Locate the cell with the specified text and output its [x, y] center coordinate. 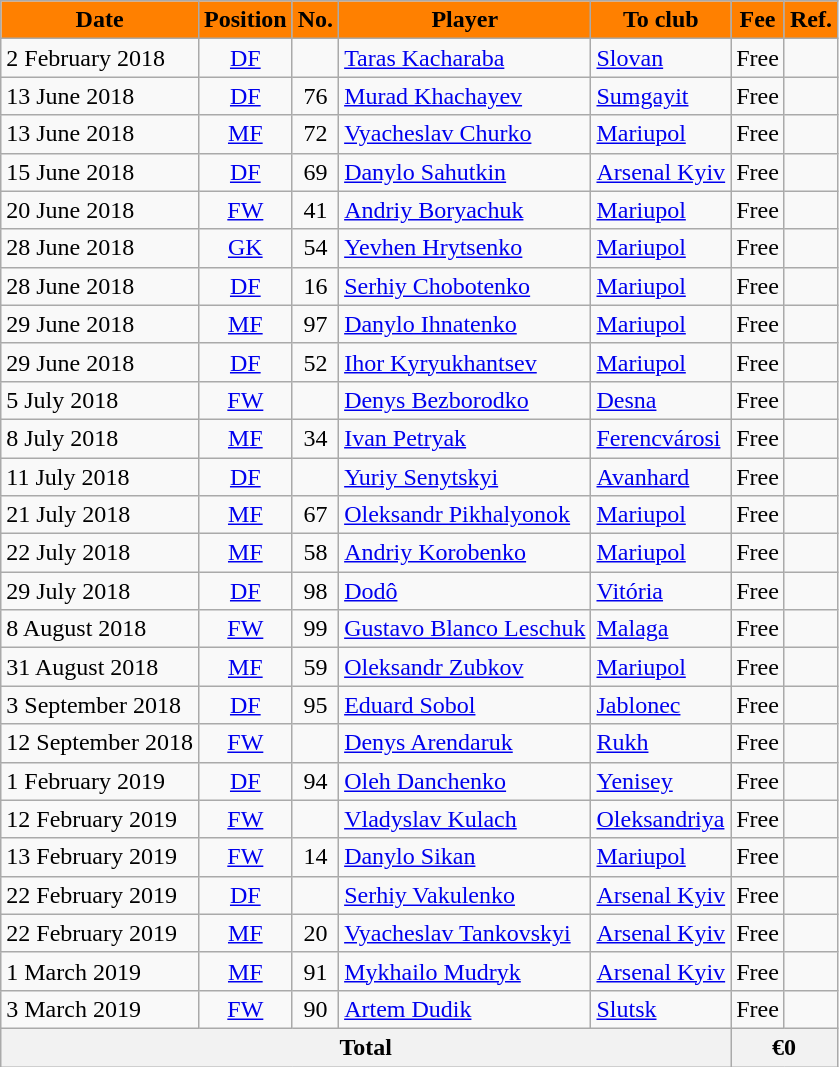
Position [245, 20]
12 February 2019 [100, 819]
Yenisey [661, 781]
34 [315, 438]
20 June 2018 [100, 210]
Malaga [661, 629]
14 [315, 857]
Oleksandr Zubkov [465, 667]
72 [315, 134]
Danylo Sahutkin [465, 172]
Fee [758, 20]
Danylo Ihnatenko [465, 324]
29 July 2018 [100, 591]
Oleksandr Pikhalyonok [465, 515]
Oleh Danchenko [465, 781]
15 June 2018 [100, 172]
Ferencvárosi [661, 438]
76 [315, 96]
97 [315, 324]
Andriy Boryachuk [465, 210]
Vyacheslav Churko [465, 134]
Taras Kacharaba [465, 58]
Yevhen Hrytsenko [465, 248]
Vyacheslav Tankovskyi [465, 933]
58 [315, 553]
No. [315, 20]
€0 [784, 1047]
Gustavo Blanco Leschuk [465, 629]
8 July 2018 [100, 438]
Avanhard [661, 477]
Desna [661, 400]
Sumgayit [661, 96]
91 [315, 971]
Rukh [661, 743]
41 [315, 210]
1 March 2019 [100, 971]
13 February 2019 [100, 857]
22 July 2018 [100, 553]
Player [465, 20]
Ihor Kyryukhantsev [465, 362]
Jablonec [661, 705]
Andriy Korobenko [465, 553]
Slutsk [661, 1009]
16 [315, 286]
1 February 2019 [100, 781]
98 [315, 591]
67 [315, 515]
69 [315, 172]
90 [315, 1009]
Vitória [661, 591]
Yuriy Senytskyi [465, 477]
Date [100, 20]
Denys Bezborodko [465, 400]
99 [315, 629]
8 August 2018 [100, 629]
2 February 2018 [100, 58]
11 July 2018 [100, 477]
21 July 2018 [100, 515]
Ivan Petryak [465, 438]
GK [245, 248]
5 July 2018 [100, 400]
Danylo Sikan [465, 857]
3 March 2019 [100, 1009]
12 September 2018 [100, 743]
Eduard Sobol [465, 705]
Murad Khachayev [465, 96]
Mykhailo Mudryk [465, 971]
54 [315, 248]
95 [315, 705]
94 [315, 781]
52 [315, 362]
Denys Arendaruk [465, 743]
Vladyslav Kulach [465, 819]
To club [661, 20]
Serhiy Chobotenko [465, 286]
Oleksandriya [661, 819]
20 [315, 933]
Total [366, 1047]
Slovan [661, 58]
59 [315, 667]
Dodô [465, 591]
Artem Dudik [465, 1009]
Serhiy Vakulenko [465, 895]
Ref. [810, 20]
31 August 2018 [100, 667]
3 September 2018 [100, 705]
